Search for the cell housing the specified text and yield its [x, y] center coordinate. 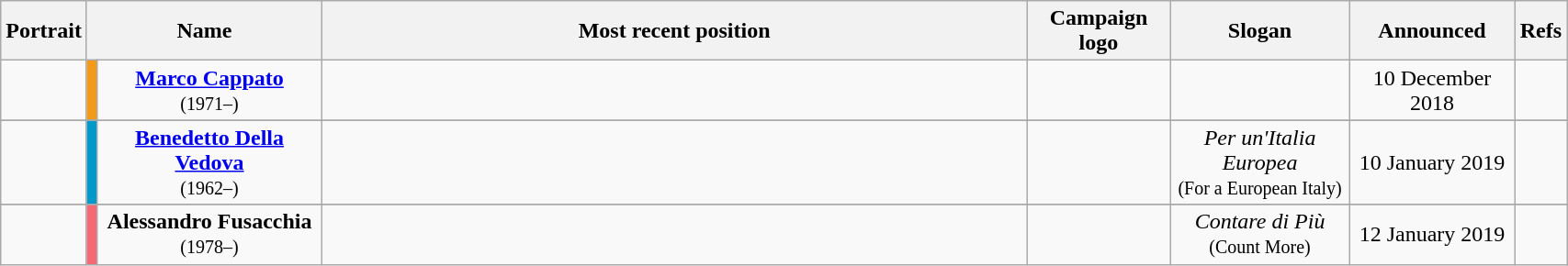
10 January 2019 [1432, 162]
Campaign logo [1099, 31]
Announced [1432, 31]
Refs [1540, 31]
Contare di Più (Count More) [1260, 235]
Slogan [1260, 31]
Alessandro Fusacchia(1978–) [209, 235]
Portrait [44, 31]
Most recent position [674, 31]
10 December 2018 [1432, 90]
Marco Cappato(1971–) [209, 90]
12 January 2019 [1432, 235]
Benedetto Della Vedova(1962–) [209, 162]
Name [204, 31]
Per un'Italia Europea(For a European Italy) [1260, 162]
